Locate the cell with the specified text and output its [X, Y] center coordinate. 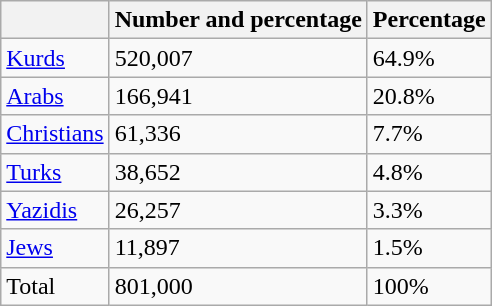
Jews [55, 248]
Yazidis [55, 210]
520,007 [238, 58]
4.8% [429, 172]
64.9% [429, 58]
26,257 [238, 210]
11,897 [238, 248]
Arabs [55, 96]
100% [429, 286]
20.8% [429, 96]
Turks [55, 172]
7.7% [429, 134]
166,941 [238, 96]
801,000 [238, 286]
1.5% [429, 248]
3.3% [429, 210]
Number and percentage [238, 20]
Kurds [55, 58]
Christians [55, 134]
Percentage [429, 20]
Total [55, 286]
61,336 [238, 134]
38,652 [238, 172]
